Capture the cell that displays the provided text and extract its [x, y] central coordinate. 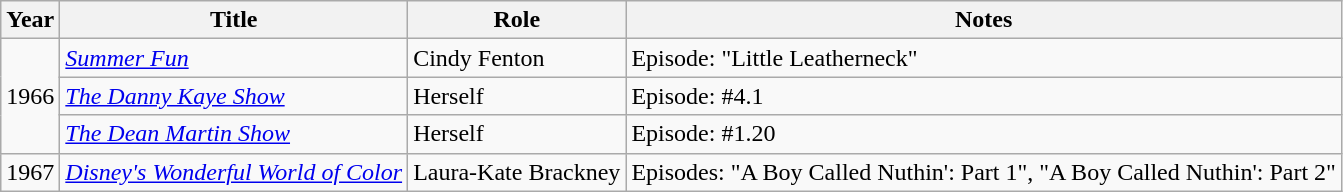
Episode: #4.1 [984, 96]
The Dean Martin Show [234, 134]
Cindy Fenton [517, 58]
Year [30, 20]
The Danny Kaye Show [234, 96]
Disney's Wonderful World of Color [234, 172]
Episode: "Little Leatherneck" [984, 58]
Notes [984, 20]
1966 [30, 96]
Episode: #1.20 [984, 134]
Title [234, 20]
Summer Fun [234, 58]
Laura-Kate Brackney [517, 172]
Episodes: "A Boy Called Nuthin': Part 1", "A Boy Called Nuthin': Part 2" [984, 172]
1967 [30, 172]
Role [517, 20]
